Scan for the cell matching the given text and deliver its [X, Y] coordinate at center. 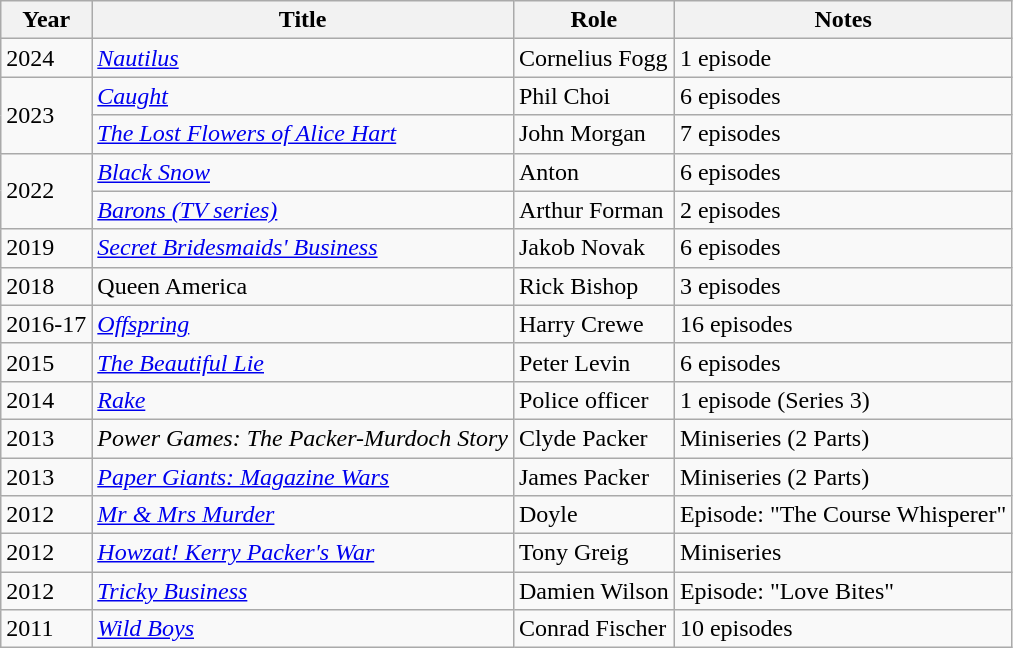
Doyle [594, 515]
Rick Bishop [594, 286]
Clyde Packer [594, 438]
Queen America [303, 286]
2024 [46, 58]
2018 [46, 286]
2022 [46, 191]
2019 [46, 248]
Mr & Mrs Murder [303, 515]
Police officer [594, 400]
Phil Choi [594, 96]
Nautilus [303, 58]
Rake [303, 400]
Howzat! Kerry Packer's War [303, 553]
James Packer [594, 477]
John Morgan [594, 134]
2014 [46, 400]
Tony Greig [594, 553]
Anton [594, 172]
Barons (TV series) [303, 210]
2011 [46, 629]
Jakob Novak [594, 248]
Wild Boys [303, 629]
3 episodes [842, 286]
Offspring [303, 324]
Peter Levin [594, 362]
2016-17 [46, 324]
1 episode (Series 3) [842, 400]
Notes [842, 20]
Title [303, 20]
2 episodes [842, 210]
Damien Wilson [594, 591]
Harry Crewe [594, 324]
Caught [303, 96]
7 episodes [842, 134]
Episode: "The Course Whisperer" [842, 515]
2015 [46, 362]
2023 [46, 115]
Power Games: The Packer-Murdoch Story [303, 438]
Tricky Business [303, 591]
Conrad Fischer [594, 629]
Miniseries [842, 553]
Paper Giants: Magazine Wars [303, 477]
Episode: "Love Bites" [842, 591]
Arthur Forman [594, 210]
The Beautiful Lie [303, 362]
10 episodes [842, 629]
Cornelius Fogg [594, 58]
Secret Bridesmaids' Business [303, 248]
Year [46, 20]
Black Snow [303, 172]
The Lost Flowers of Alice Hart [303, 134]
1 episode [842, 58]
Role [594, 20]
16 episodes [842, 324]
